Search for the cell housing the specified text and yield its (x, y) center coordinate. 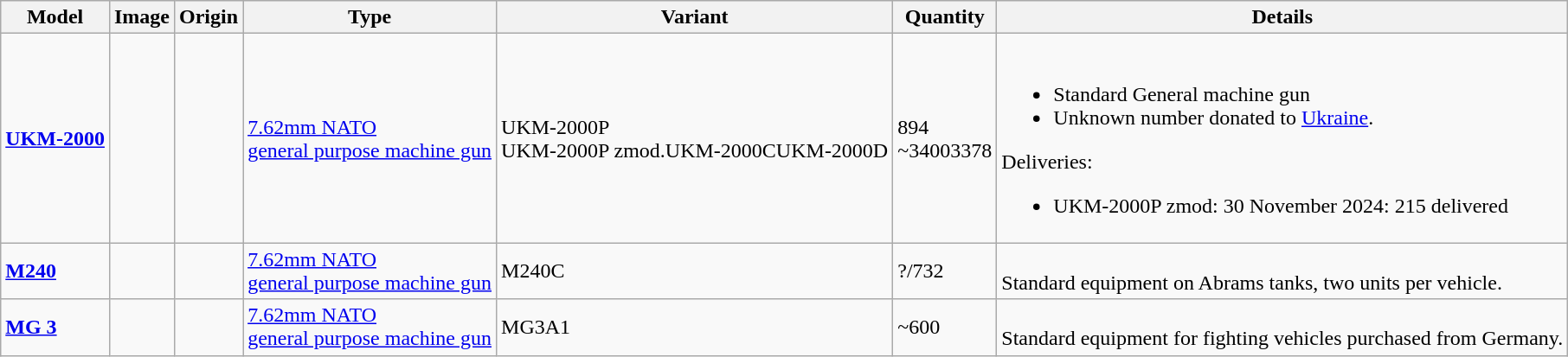
Image (142, 17)
Standard equipment on Abrams tanks, two units per vehicle. (1282, 271)
Standard equipment for fighting vehicles purchased from Germany. (1282, 327)
M240C (695, 271)
?/732 (945, 271)
Variant (695, 17)
Quantity (945, 17)
Standard General machine gunUnknown number donated to Ukraine.Deliveries:UKM-2000P zmod: 30 November 2024: 215 delivered (1282, 138)
MG 3 (55, 327)
M240 (55, 271)
Type (370, 17)
Origin (209, 17)
894~34003378 (945, 138)
~600 (945, 327)
Details (1282, 17)
MG3A1 (695, 327)
Model (55, 17)
UKM-2000PUKM-2000P zmod.UKM-2000CUKM-2000D (695, 138)
UKM-2000 (55, 138)
